Output the (X, Y) coordinate of the center of the cell containing the given text.  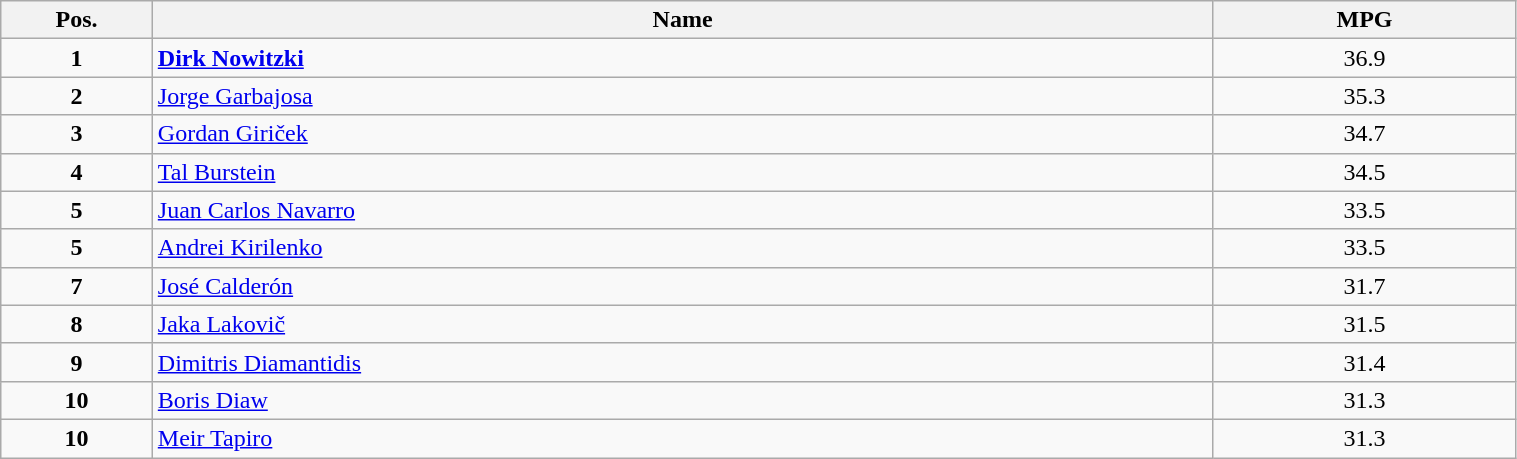
José Calderón (682, 286)
36.9 (1364, 58)
Jorge Garbajosa (682, 96)
31.5 (1364, 324)
7 (77, 286)
Pos. (77, 20)
Jaka Lakovič (682, 324)
1 (77, 58)
34.7 (1364, 134)
Andrei Kirilenko (682, 248)
Tal Burstein (682, 172)
8 (77, 324)
Gordan Giriček (682, 134)
MPG (1364, 20)
34.5 (1364, 172)
2 (77, 96)
4 (77, 172)
3 (77, 134)
35.3 (1364, 96)
9 (77, 362)
Name (682, 20)
31.4 (1364, 362)
Juan Carlos Navarro (682, 210)
31.7 (1364, 286)
Meir Tapiro (682, 438)
Dirk Nowitzki (682, 58)
Boris Diaw (682, 400)
Dimitris Diamantidis (682, 362)
